Return (x, y) of the center of cell containing provided text 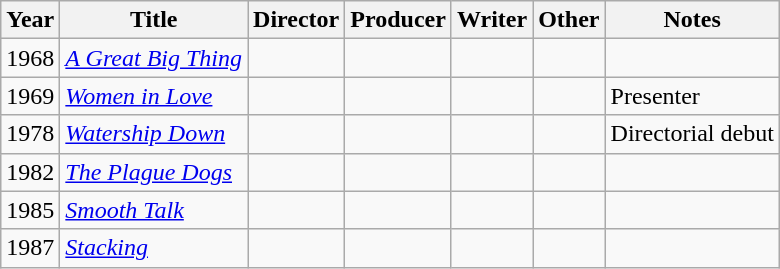
1987 (30, 248)
1968 (30, 58)
The Plague Dogs (154, 172)
Women in Love (154, 96)
Presenter (692, 96)
Other (569, 20)
1969 (30, 96)
Producer (398, 20)
Watership Down (154, 134)
Notes (692, 20)
Year (30, 20)
1985 (30, 210)
Stacking (154, 248)
1978 (30, 134)
Writer (492, 20)
A Great Big Thing (154, 58)
Director (296, 20)
1982 (30, 172)
Directorial debut (692, 134)
Smooth Talk (154, 210)
Title (154, 20)
